Provide the [X, Y] coordinate of the cell's center where the given text is located.  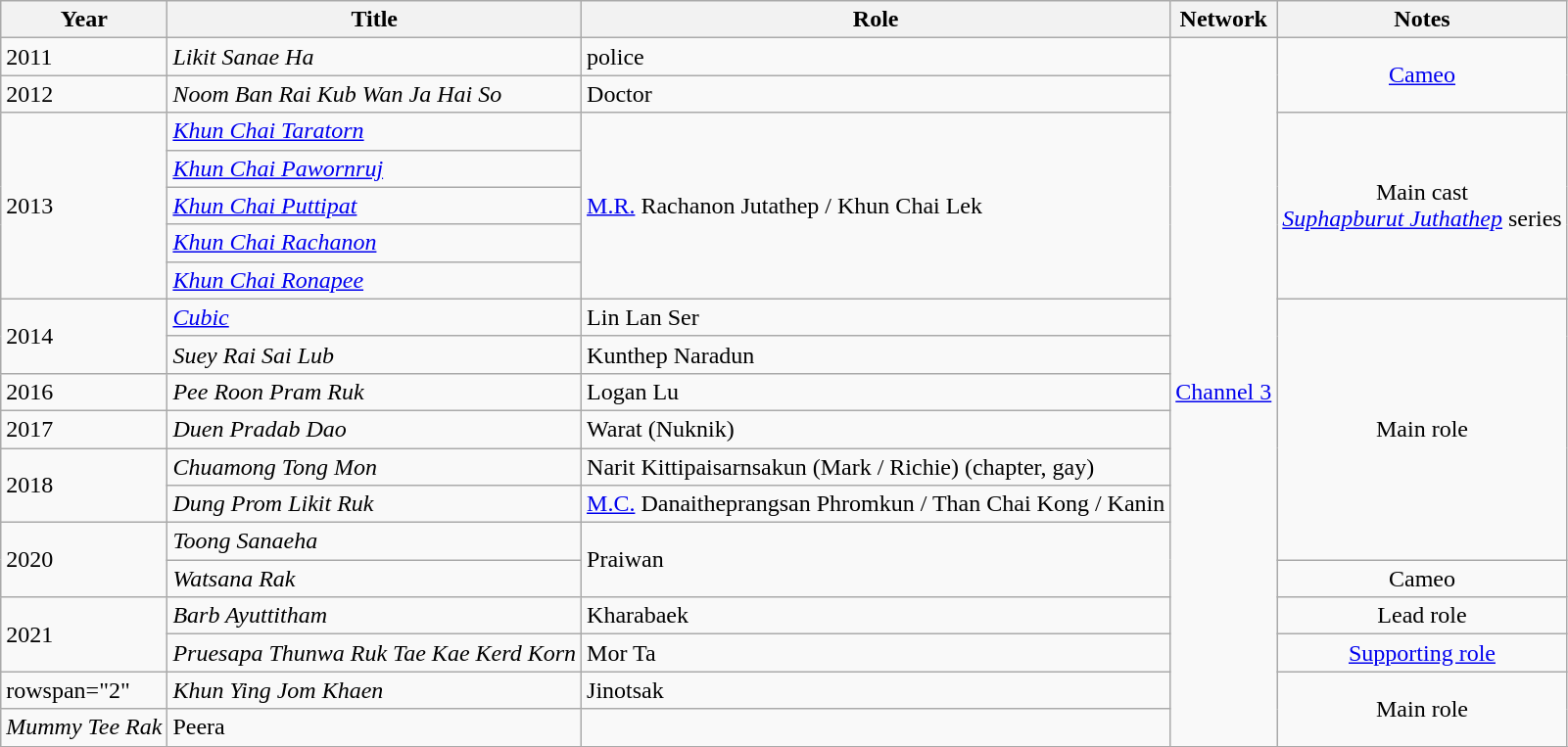
Jinotsak [876, 690]
Year [84, 20]
Khun Chai Ronapee [374, 280]
Supporting role [1422, 653]
Lead role [1422, 616]
Mummy Tee Rak [84, 727]
Khun Chai Rachanon [374, 243]
rowspan="2" [84, 690]
2013 [84, 206]
Dung Prom Likit Ruk [374, 504]
Kunthep Naradun [876, 354]
Logan Lu [876, 392]
Barb Ayuttitham [374, 616]
2018 [84, 486]
2014 [84, 336]
Noom Ban Rai Kub Wan Ja Hai So [374, 94]
Lin Lan Ser [876, 317]
M.R. Rachanon Jutathep / Khun Chai Lek [876, 206]
2017 [84, 429]
2021 [84, 634]
Peera [374, 727]
2020 [84, 560]
Pee Roon Pram Ruk [374, 392]
Channel 3 [1224, 392]
Suey Rai Sai Lub [374, 354]
Notes [1422, 20]
M.C. Danaitheprangsan Phromkun / Than Chai Kong / Kanin [876, 504]
Kharabaek [876, 616]
Main cast Suphapburut Juthathep series [1422, 206]
Network [1224, 20]
Khun Chai Pawornruj [374, 168]
Praiwan [876, 560]
Cubic [374, 317]
Chuamong Tong Mon [374, 467]
Khun Chai Puttipat [374, 206]
Likit Sanae Ha [374, 57]
2011 [84, 57]
Khun Ying Jom Khaen [374, 690]
Narit Kittipaisarnsakun (Mark / Richie) (chapter, gay) [876, 467]
Doctor [876, 94]
2016 [84, 392]
Pruesapa Thunwa Ruk Tae Kae Kerd Korn [374, 653]
Duen Pradab Dao [374, 429]
Toong Sanaeha [374, 541]
police [876, 57]
Watsana Rak [374, 579]
2012 [84, 94]
Title [374, 20]
Role [876, 20]
Khun Chai Taratorn [374, 131]
Warat (Nuknik) [876, 429]
Mor Ta [876, 653]
